Determine the (X, Y) coordinate at the center of the cell enclosing the given text.  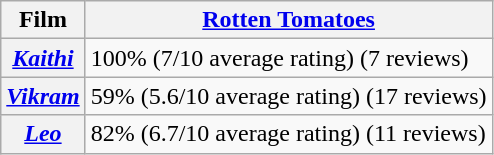
Kaithi (43, 58)
82% (6.7/10 average rating) (11 reviews) (288, 134)
Rotten Tomatoes (288, 20)
Film (43, 20)
100% (7/10 average rating) (7 reviews) (288, 58)
Vikram (43, 96)
Leo (43, 134)
59% (5.6/10 average rating) (17 reviews) (288, 96)
